From the cell containing the given text, extract its center point as [X, Y] coordinate. 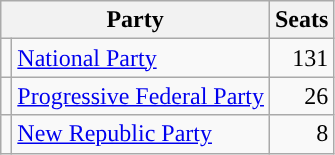
8 [301, 134]
131 [301, 58]
26 [301, 96]
National Party [141, 58]
Seats [301, 20]
Party [136, 20]
Progressive Federal Party [141, 96]
New Republic Party [141, 134]
